Extract the [x, y] coordinate from the center of the cell holding the provided text.  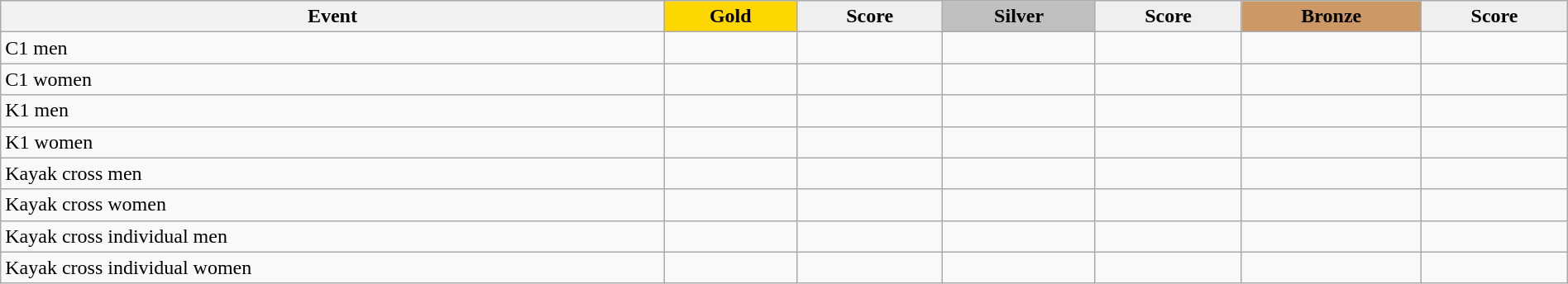
Gold [730, 17]
Kayak cross women [332, 205]
Event [332, 17]
Bronze [1331, 17]
C1 men [332, 48]
K1 women [332, 142]
Kayak cross men [332, 173]
C1 women [332, 79]
Kayak cross individual men [332, 236]
Silver [1019, 17]
K1 men [332, 111]
Kayak cross individual women [332, 267]
